Return [x, y] of the center of cell containing provided text 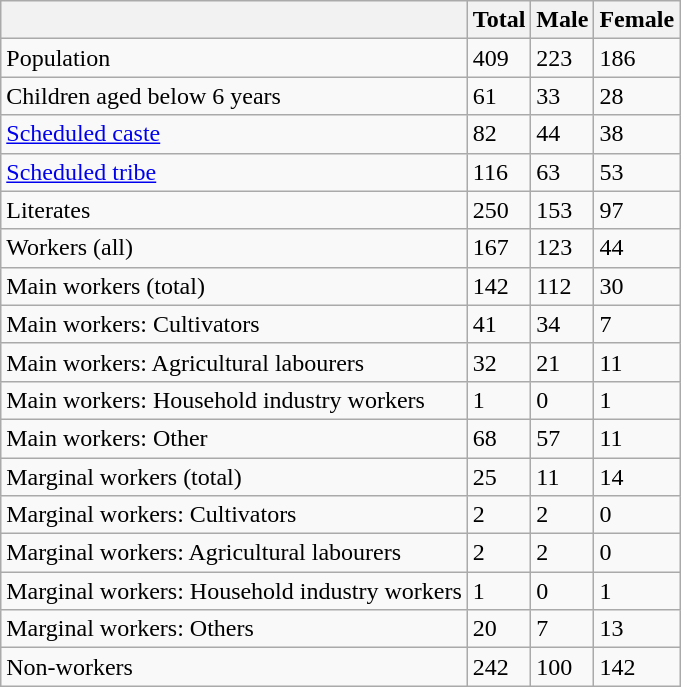
28 [637, 96]
242 [499, 667]
167 [499, 248]
250 [499, 210]
25 [499, 477]
Total [499, 20]
223 [562, 58]
100 [562, 667]
53 [637, 172]
153 [562, 210]
38 [637, 134]
Marginal workers (total) [234, 477]
186 [637, 58]
57 [562, 438]
Main workers: Agricultural labourers [234, 362]
123 [562, 248]
Population [234, 58]
21 [562, 362]
Main workers: Other [234, 438]
409 [499, 58]
Non-workers [234, 667]
Scheduled caste [234, 134]
Scheduled tribe [234, 172]
Marginal workers: Cultivators [234, 515]
33 [562, 96]
34 [562, 324]
Female [637, 20]
Main workers: Household industry workers [234, 400]
112 [562, 286]
63 [562, 172]
Main workers: Cultivators [234, 324]
116 [499, 172]
Marginal workers: Household industry workers [234, 591]
Marginal workers: Others [234, 629]
68 [499, 438]
Marginal workers: Agricultural labourers [234, 553]
61 [499, 96]
Workers (all) [234, 248]
Male [562, 20]
20 [499, 629]
82 [499, 134]
13 [637, 629]
14 [637, 477]
41 [499, 324]
Main workers (total) [234, 286]
32 [499, 362]
30 [637, 286]
97 [637, 210]
Literates [234, 210]
Children aged below 6 years [234, 96]
